Determine the [x, y] coordinate at the center of the cell enclosing the given text.  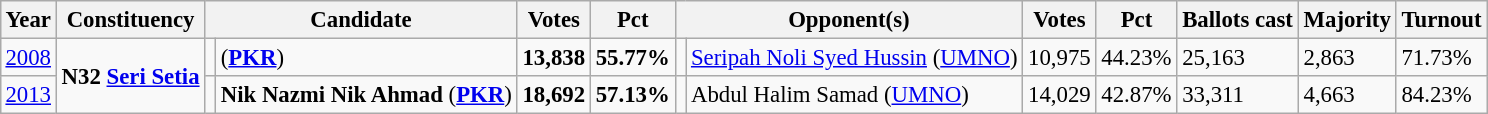
42.87% [1136, 95]
14,029 [1060, 95]
Turnout [1442, 20]
Constituency [130, 20]
10,975 [1060, 57]
(PKR) [366, 57]
33,311 [1238, 95]
Abdul Halim Samad (UMNO) [854, 95]
2008 [28, 57]
Opponent(s) [849, 20]
2013 [28, 95]
84.23% [1442, 95]
Candidate [361, 20]
Ballots cast [1238, 20]
N32 Seri Setia [130, 76]
18,692 [554, 95]
44.23% [1136, 57]
25,163 [1238, 57]
71.73% [1442, 57]
Year [28, 20]
57.13% [632, 95]
2,863 [1347, 57]
Seripah Noli Syed Hussin (UMNO) [854, 57]
Nik Nazmi Nik Ahmad (PKR) [366, 95]
4,663 [1347, 95]
55.77% [632, 57]
13,838 [554, 57]
Majority [1347, 20]
